For the text-containing cell, return its midpoint in (x, y) coordinate format. 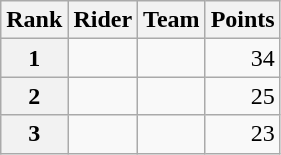
23 (242, 134)
2 (34, 96)
Points (242, 20)
Rank (34, 20)
Rider (103, 20)
Team (172, 20)
3 (34, 134)
25 (242, 96)
34 (242, 58)
1 (34, 58)
